Pinpoint the cell where the given text exists, returning its (X, Y) midpoint coordinate. 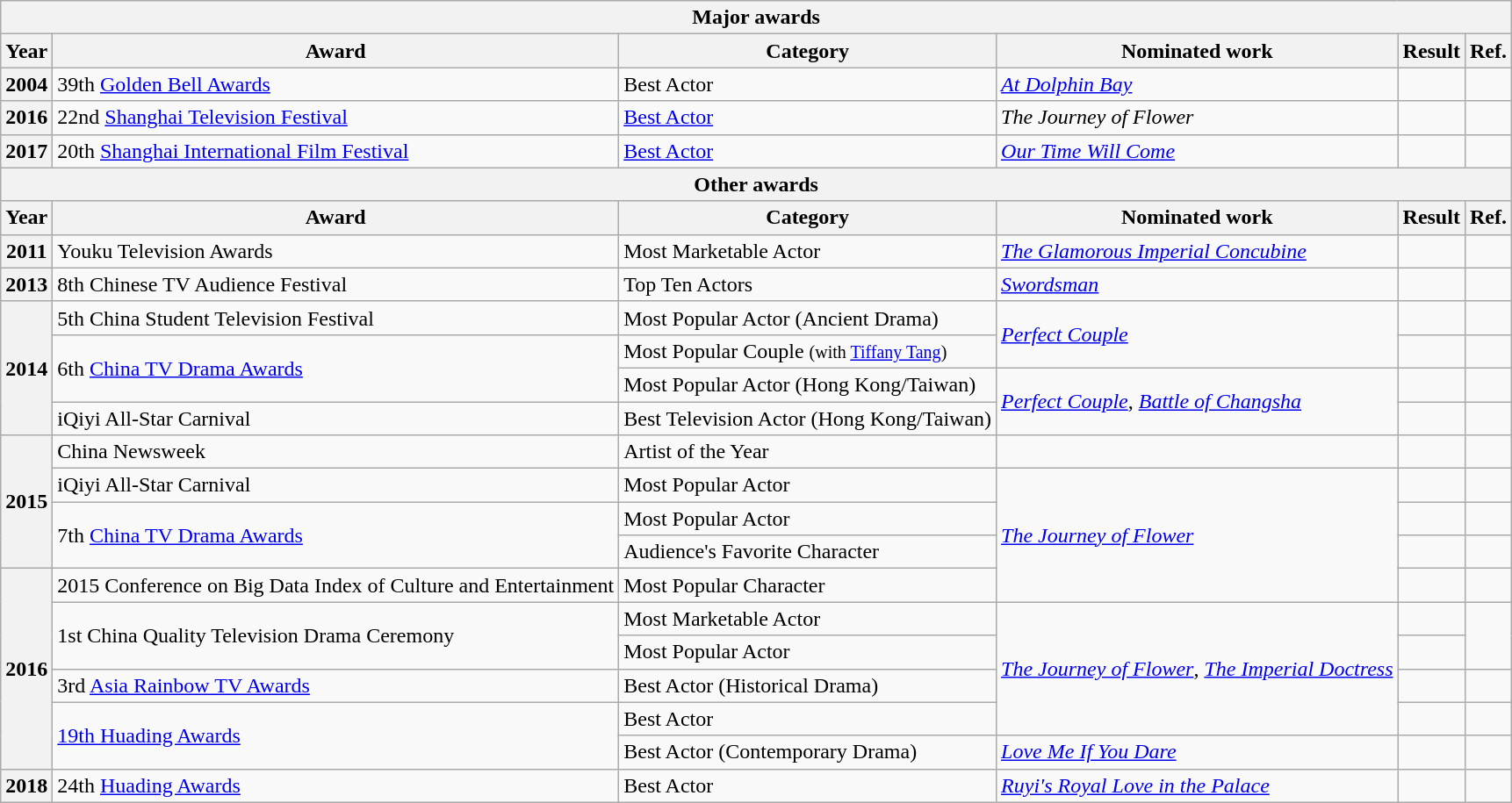
2015 Conference on Big Data Index of Culture and Entertainment (335, 585)
Perfect Couple (1198, 334)
Best Actor (Historical Drama) (808, 685)
7th China TV Drama Awards (335, 535)
2004 (26, 84)
6th China TV Drama Awards (335, 368)
Most Popular Character (808, 585)
19th Huading Awards (335, 735)
Most Popular Actor (Ancient Drama) (808, 318)
22nd Shanghai Television Festival (335, 118)
8th Chinese TV Audience Festival (335, 284)
Best Television Actor (Hong Kong/Taiwan) (808, 419)
At Dolphin Bay (1198, 84)
Ruyi's Royal Love in the Palace (1198, 785)
Perfect Couple, Battle of Changsha (1198, 401)
Best Actor (Contemporary Drama) (808, 752)
Top Ten Actors (808, 284)
Our Time Will Come (1198, 151)
1st China Quality Television Drama Ceremony (335, 635)
2013 (26, 284)
2011 (26, 251)
Other awards (757, 184)
Love Me If You Dare (1198, 752)
Most Popular Couple (with Tiffany Tang) (808, 351)
The Journey of Flower, The Imperial Doctress (1198, 669)
3rd Asia Rainbow TV Awards (335, 685)
20th Shanghai International Film Festival (335, 151)
2017 (26, 151)
Audience's Favorite Character (808, 552)
2014 (26, 368)
2018 (26, 785)
China Newsweek (335, 452)
Major awards (757, 18)
24th Huading Awards (335, 785)
Most Popular Actor (Hong Kong/Taiwan) (808, 384)
2015 (26, 502)
The Glamorous Imperial Concubine (1198, 251)
5th China Student Television Festival (335, 318)
39th Golden Bell Awards (335, 84)
Artist of the Year (808, 452)
Swordsman (1198, 284)
Youku Television Awards (335, 251)
